Detect which cell encompasses the target text, then output its [x, y] center coordinate. 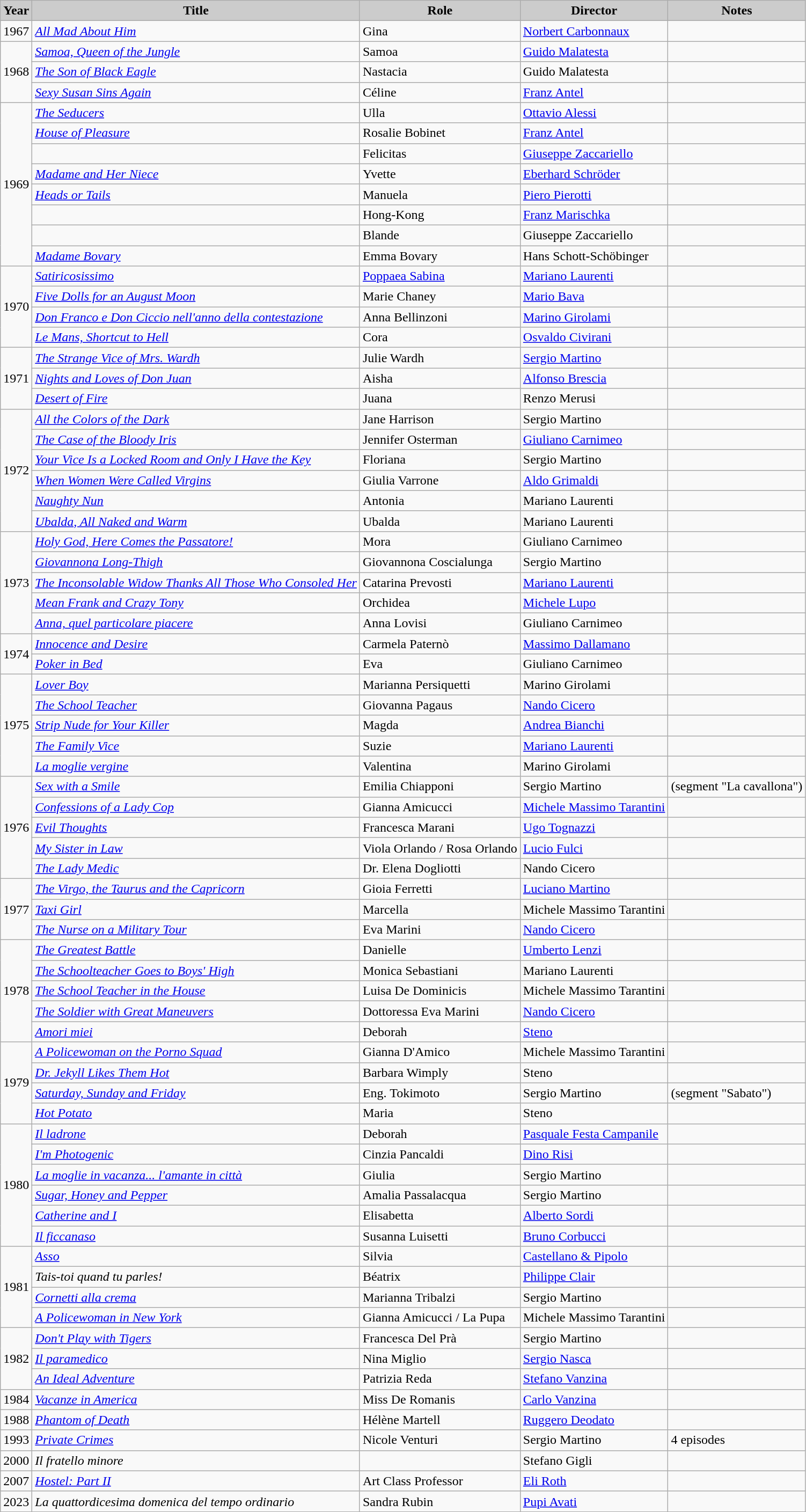
Philippe Clair [594, 1277]
Piero Pierotti [594, 194]
Nina Miglio [440, 1359]
1982 [16, 1359]
Ubalda, All Naked and Warm [196, 521]
Cinzia Pancaldi [440, 1154]
Gianna Amicucci [440, 807]
La moglie in vacanza... l'amante in città [196, 1175]
Marianna Tribalzi [440, 1297]
Gina [440, 31]
The Virgo, the Taurus and the Capricorn [196, 889]
Viola Orlando / Rosa Orlando [440, 848]
I'm Photogenic [196, 1154]
Catarina Prevosti [440, 582]
Il fratello minore [196, 1460]
Miss De Romanis [440, 1399]
Confessions of a Lady Cop [196, 807]
A Policewoman in New York [196, 1318]
Anna Lovisi [440, 623]
1973 [16, 582]
Eva Marini [440, 930]
Il ficcanaso [196, 1236]
The Seducers [196, 113]
Ruggero Deodato [594, 1420]
Hostel: Part II [196, 1481]
The Soldier with Great Maneuvers [196, 1011]
1968 [16, 72]
Luciano Martino [594, 889]
Saturday, Sunday and Friday [196, 1093]
Carmela Paternò [440, 644]
Maria [440, 1113]
Samoa [440, 52]
Ulla [440, 113]
Giulia Varrone [440, 480]
(segment "Sabato") [737, 1093]
Aisha [440, 378]
Mario Bava [594, 297]
The Schoolteacher Goes to Boys' High [196, 971]
Massimo Dallamano [594, 644]
Sugar, Honey and Pepper [196, 1195]
Anna Bellinzoni [440, 317]
All the Colors of the Dark [196, 419]
When Women Were Called Virgins [196, 480]
Cornetti alla crema [196, 1297]
Dottoressa Eva Marini [440, 1011]
Alfonso Brescia [594, 378]
Carlo Vanzina [594, 1399]
Hans Schott-Schöbinger [594, 256]
Art Class Professor [440, 1481]
Monica Sebastiani [440, 971]
Taxi Girl [196, 909]
Nastacia [440, 72]
La quattordicesima domenica del tempo ordinario [196, 1501]
1979 [16, 1083]
1974 [16, 654]
Patrizia Reda [440, 1379]
Holy God, Here Comes the Passatore! [196, 541]
Poker in Bed [196, 664]
4 episodes [737, 1440]
Year [16, 11]
Barbara Wimply [440, 1073]
Le Mans, Shortcut to Hell [196, 337]
Franz Marischka [594, 215]
Sergio Nasca [594, 1359]
Yvette [440, 174]
Role [440, 11]
Naughty Nun [196, 501]
2007 [16, 1481]
1975 [16, 725]
Elisabetta [440, 1215]
The School Teacher [196, 705]
1972 [16, 470]
Pupi Avati [594, 1501]
Nights and Loves of Don Juan [196, 378]
Emma Bovary [440, 256]
Susanna Luisetti [440, 1236]
The School Teacher in the House [196, 991]
The Nurse on a Military Tour [196, 930]
Umberto Lenzi [594, 950]
Sexy Susan Sins Again [196, 92]
Private Crimes [196, 1440]
Juana [440, 399]
Amori miei [196, 1032]
Phantom of Death [196, 1420]
Your Vice Is a Locked Room and Only I Have the Key [196, 460]
Don Franco e Don Ciccio nell'anno della contestazione [196, 317]
Ugo Tognazzi [594, 827]
Lucio Fulci [594, 848]
Francesca Marani [440, 827]
The Son of Black Eagle [196, 72]
The Strange Vice of Mrs. Wardh [196, 358]
Dino Risi [594, 1154]
Emilia Chiapponi [440, 787]
1977 [16, 909]
The Family Vice [196, 746]
Heads or Tails [196, 194]
Eva [440, 664]
La moglie vergine [196, 766]
Luisa De Dominicis [440, 991]
Aldo Grimaldi [594, 480]
Manuela [440, 194]
Vacanze in America [196, 1399]
Strip Nude for Your Killer [196, 725]
Evil Thoughts [196, 827]
The Greatest Battle [196, 950]
Gianna D'Amico [440, 1052]
Marie Chaney [440, 297]
Norbert Carbonnaux [594, 31]
Francesca Del Prà [440, 1338]
The Inconsolable Widow Thanks All Those Who Consoled Her [196, 582]
Innocence and Desire [196, 644]
Rosalie Bobinet [440, 133]
My Sister in Law [196, 848]
Dr. Jekyll Likes Them Hot [196, 1073]
The Lady Medic [196, 868]
Il ladrone [196, 1134]
Catherine and I [196, 1215]
Tais-toi quand tu parles! [196, 1277]
Renzo Merusi [594, 399]
Valentina [440, 766]
Antonia [440, 501]
Sex with a Smile [196, 787]
1980 [16, 1185]
Felicitas [440, 153]
Madame Bovary [196, 256]
Poppaea Sabina [440, 276]
Amalia Passalacqua [440, 1195]
Mean Frank and Crazy Tony [196, 603]
Ubalda [440, 521]
Ottavio Alessi [594, 113]
Jane Harrison [440, 419]
Céline [440, 92]
Anna, quel particolare piacere [196, 623]
Hong-Kong [440, 215]
Title [196, 11]
1984 [16, 1399]
A Policewoman on the Porno Squad [196, 1052]
Marianna Persiquetti [440, 685]
Stefano Vanzina [594, 1379]
Lover Boy [196, 685]
2023 [16, 1501]
Giovannona Long-Thigh [196, 562]
Jennifer Osterman [440, 439]
Stefano Gigli [594, 1460]
Gianna Amicucci / La Pupa [440, 1318]
Giovanna Pagaus [440, 705]
Il paramedico [196, 1359]
Danielle [440, 950]
1969 [16, 184]
1971 [16, 378]
Satiricosissimo [196, 276]
Madame and Her Niece [196, 174]
Giulia [440, 1175]
Floriana [440, 460]
1988 [16, 1420]
Castellano & Pipolo [594, 1257]
Orchidea [440, 603]
Nicole Venturi [440, 1440]
Samoa, Queen of the Jungle [196, 52]
The Case of the Bloody Iris [196, 439]
Bruno Corbucci [594, 1236]
Pasquale Festa Campanile [594, 1134]
Dr. Elena Dogliotti [440, 868]
1978 [16, 991]
Director [594, 11]
Don't Play with Tigers [196, 1338]
House of Pleasure [196, 133]
1981 [16, 1287]
Julie Wardh [440, 358]
2000 [16, 1460]
Desert of Fire [196, 399]
1976 [16, 827]
Eli Roth [594, 1481]
All Mad About Him [196, 31]
Hélène Martell [440, 1420]
Giovannona Coscialunga [440, 562]
(segment "La cavallona") [737, 787]
Gioia Ferretti [440, 889]
Andrea Bianchi [594, 725]
Marcella [440, 909]
1970 [16, 307]
Notes [737, 11]
Blande [440, 235]
Suzie [440, 746]
Sandra Rubin [440, 1501]
Asso [196, 1257]
Mora [440, 541]
Hot Potato [196, 1113]
1967 [16, 31]
Silvia [440, 1257]
Five Dolls for an August Moon [196, 297]
Michele Lupo [594, 603]
1993 [16, 1440]
An Ideal Adventure [196, 1379]
Cora [440, 337]
Osvaldo Civirani [594, 337]
Béatrix [440, 1277]
Alberto Sordi [594, 1215]
Eberhard Schröder [594, 174]
Eng. Tokimoto [440, 1093]
Magda [440, 725]
